Return the (X, Y) coordinate for the center point of the cell that contains the specified text.  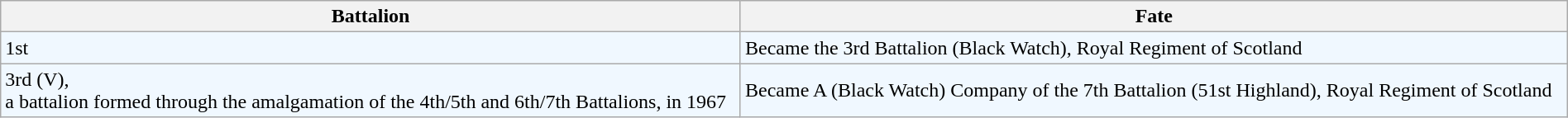
3rd (V), a battalion formed through the amalgamation of the 4th/5th and 6th/7th Battalions, in 1967 (370, 91)
Became A (Black Watch) Company of the 7th Battalion (51st Highland), Royal Regiment of Scotland (1154, 91)
Fate (1154, 17)
Became the 3rd Battalion (Black Watch), Royal Regiment of Scotland (1154, 48)
Battalion (370, 17)
1st (370, 48)
